For the text-containing cell, return its midpoint in [x, y] coordinate format. 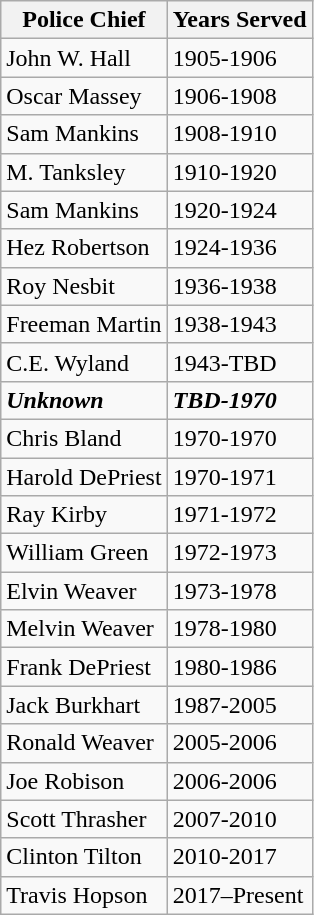
1924-1936 [240, 248]
2010-2017 [240, 857]
C.E. Wyland [84, 362]
William Green [84, 553]
1978-1980 [240, 629]
Travis Hopson [84, 895]
Chris Bland [84, 438]
1972-1973 [240, 553]
1943-TBD [240, 362]
Harold DePriest [84, 477]
M. Tanksley [84, 172]
1971-1972 [240, 515]
Ronald Weaver [84, 743]
1936-1938 [240, 286]
Ray Kirby [84, 515]
1906-1908 [240, 96]
1905-1906 [240, 58]
Jack Burkhart [84, 705]
Police Chief [84, 20]
Years Served [240, 20]
Unknown [84, 400]
Joe Robison [84, 781]
Frank DePriest [84, 667]
Melvin Weaver [84, 629]
Roy Nesbit [84, 286]
Clinton Tilton [84, 857]
Oscar Massey [84, 96]
1970-1970 [240, 438]
2005-2006 [240, 743]
1970-1971 [240, 477]
Hez Robertson [84, 248]
2007-2010 [240, 819]
1908-1910 [240, 134]
TBD-1970 [240, 400]
1920-1924 [240, 210]
1980-1986 [240, 667]
1987-2005 [240, 705]
1910-1920 [240, 172]
Freeman Martin [84, 324]
Scott Thrasher [84, 819]
Elvin Weaver [84, 591]
2017–Present [240, 895]
2006-2006 [240, 781]
1938-1943 [240, 324]
1973-1978 [240, 591]
John W. Hall [84, 58]
